Scan for the cell matching the given text and deliver its [x, y] coordinate at center. 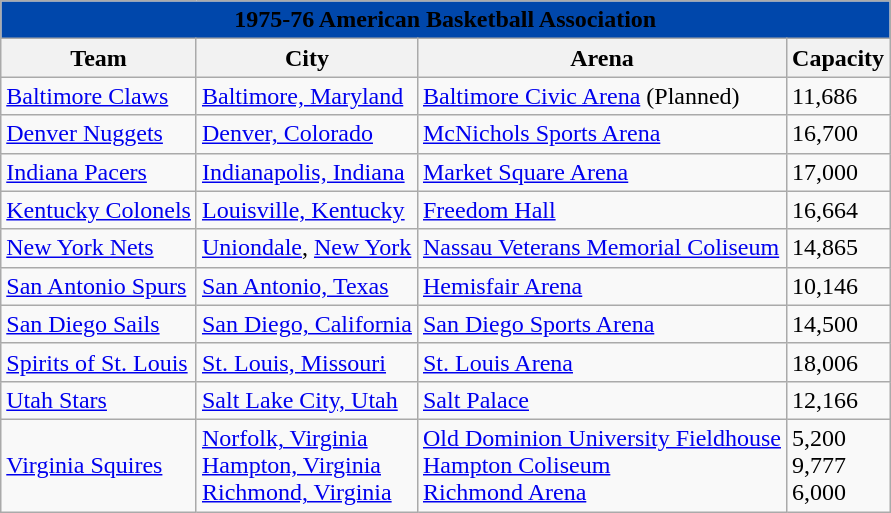
Indiana Pacers [99, 172]
Uniondale, New York [306, 248]
Freedom Hall [602, 210]
Norfolk, Virginia Hampton, Virginia Richmond, Virginia [306, 465]
Virginia Squires [99, 465]
Indianapolis, Indiana [306, 172]
St. Louis, Missouri [306, 362]
San Antonio, Texas [306, 286]
14,865 [838, 248]
Nassau Veterans Memorial Coliseum [602, 248]
Utah Stars [99, 400]
New York Nets [99, 248]
18,006 [838, 362]
16,700 [838, 134]
Hemisfair Arena [602, 286]
Baltimore Claws [99, 96]
12,166 [838, 400]
San Diego Sails [99, 324]
11,686 [838, 96]
5,200 9,777 6,000 [838, 465]
Salt Palace [602, 400]
Kentucky Colonels [99, 210]
City [306, 58]
Capacity [838, 58]
Denver Nuggets [99, 134]
San Antonio Spurs [99, 286]
St. Louis Arena [602, 362]
Baltimore, Maryland [306, 96]
San Diego, California [306, 324]
1975-76 American Basketball Association [446, 20]
16,664 [838, 210]
17,000 [838, 172]
Baltimore Civic Arena (Planned) [602, 96]
Denver, Colorado [306, 134]
San Diego Sports Arena [602, 324]
Louisville, Kentucky [306, 210]
Spirits of St. Louis [99, 362]
14,500 [838, 324]
10,146 [838, 286]
McNichols Sports Arena [602, 134]
Salt Lake City, Utah [306, 400]
Team [99, 58]
Old Dominion University Fieldhouse Hampton Coliseum Richmond Arena [602, 465]
Arena [602, 58]
Market Square Arena [602, 172]
